Pinpoint the cell where the given text exists, returning its [x, y] midpoint coordinate. 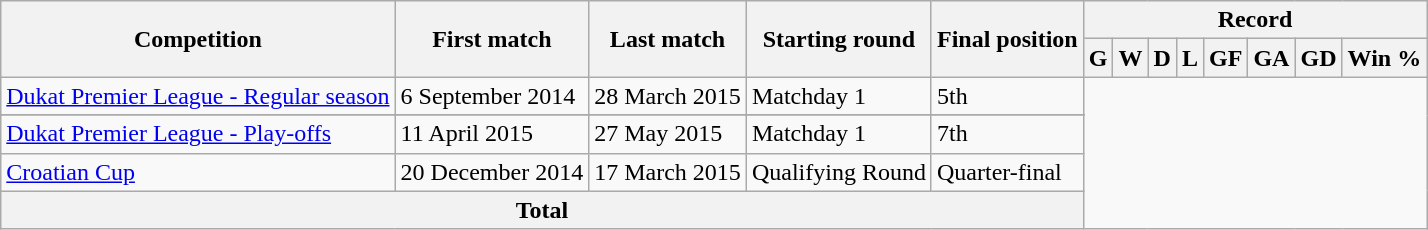
5th [1007, 96]
Dukat Premier League - Play-offs [198, 134]
Last match [668, 39]
Competition [198, 39]
GA [1272, 58]
Record [1254, 20]
28 March 2015 [668, 96]
W [1130, 58]
First match [492, 39]
27 May 2015 [668, 134]
Croatian Cup [198, 172]
Starting round [838, 39]
Total [542, 210]
6 September 2014 [492, 96]
17 March 2015 [668, 172]
20 December 2014 [492, 172]
L [1190, 58]
GD [1318, 58]
7th [1007, 134]
Quarter-final [1007, 172]
Dukat Premier League - Regular season [198, 96]
GF [1226, 58]
Qualifying Round [838, 172]
Final position [1007, 39]
Win % [1384, 58]
D [1162, 58]
G [1098, 58]
11 April 2015 [492, 134]
